Provide the [x, y] coordinate of the cell's center where the given text is located.  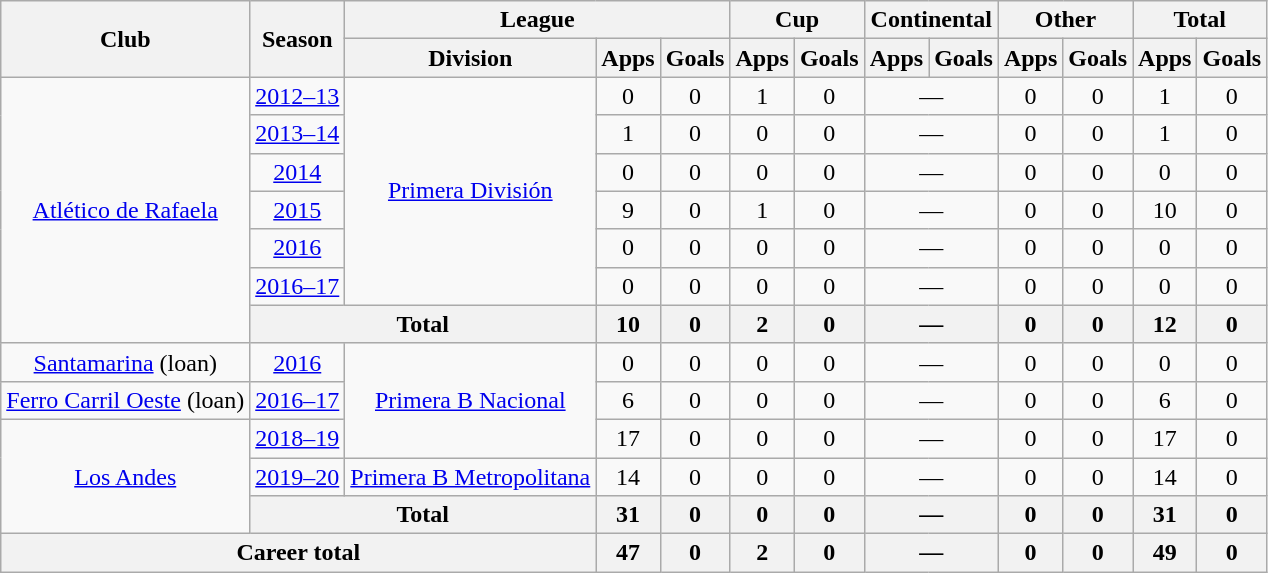
Primera B Nacional [470, 400]
Division [470, 58]
Other [1065, 20]
League [538, 20]
12 [1165, 324]
Cup [797, 20]
Season [298, 39]
Continental [931, 20]
Primera División [470, 191]
Primera B Metropolitana [470, 477]
49 [1165, 553]
Santamarina (loan) [126, 362]
2018–19 [298, 438]
2015 [298, 210]
47 [628, 553]
2019–20 [298, 477]
Ferro Carril Oeste (loan) [126, 400]
Los Andes [126, 476]
Atlético de Rafaela [126, 210]
9 [628, 210]
Club [126, 39]
Career total [298, 553]
2013–14 [298, 134]
2014 [298, 172]
2012–13 [298, 96]
